Provide the (X, Y) coordinate of the cell's center where the given text is located.  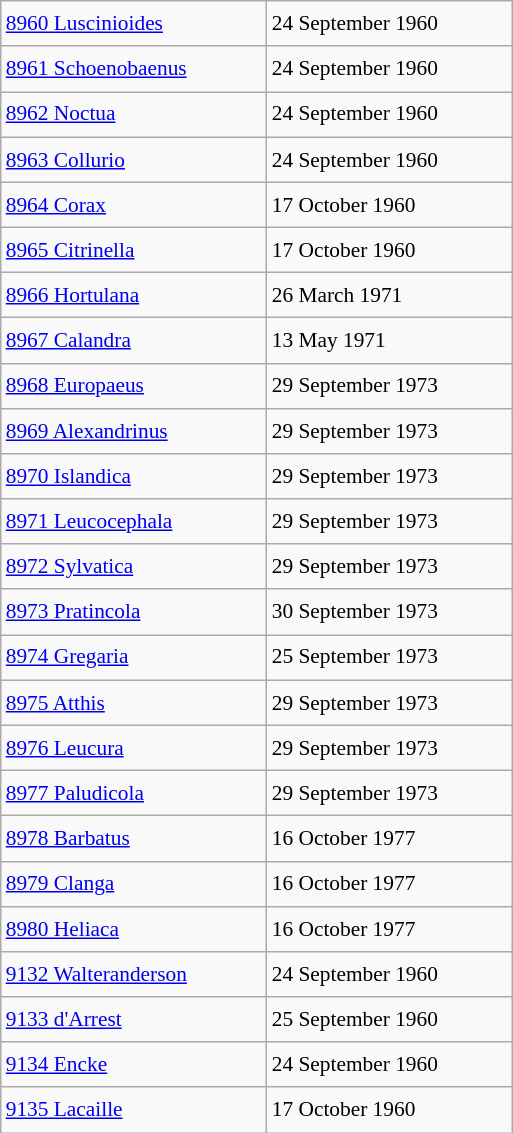
8976 Leucura (134, 748)
8966 Hortulana (134, 296)
9133 d'Arrest (134, 1020)
30 September 1973 (390, 612)
8975 Atthis (134, 702)
8972 Sylvatica (134, 566)
8963 Collurio (134, 160)
8978 Barbatus (134, 838)
8970 Islandica (134, 476)
8971 Leucocephala (134, 522)
8965 Citrinella (134, 250)
8973 Pratincola (134, 612)
8977 Paludicola (134, 792)
8960 Luscinioides (134, 24)
9132 Walteranderson (134, 974)
13 May 1971 (390, 340)
8961 Schoenobaenus (134, 68)
8964 Corax (134, 204)
8974 Gregaria (134, 658)
8969 Alexandrinus (134, 430)
25 September 1960 (390, 1020)
25 September 1973 (390, 658)
9135 Lacaille (134, 1110)
8968 Europaeus (134, 386)
9134 Encke (134, 1064)
8979 Clanga (134, 884)
8980 Heliaca (134, 928)
8967 Calandra (134, 340)
8962 Noctua (134, 114)
26 March 1971 (390, 296)
